Detect which cell encompasses the target text, then output its [x, y] center coordinate. 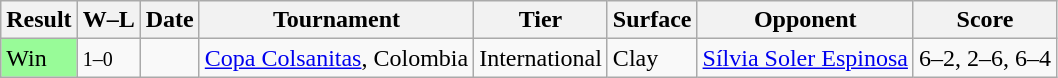
Tournament [336, 20]
Date [170, 20]
W–L [108, 20]
International [541, 58]
Sílvia Soler Espinosa [805, 58]
Clay [652, 58]
Win [39, 58]
1–0 [108, 58]
6–2, 2–6, 6–4 [984, 58]
Tier [541, 20]
Surface [652, 20]
Copa Colsanitas, Colombia [336, 58]
Score [984, 20]
Result [39, 20]
Opponent [805, 20]
